For the text-containing cell, return its midpoint in [x, y] coordinate format. 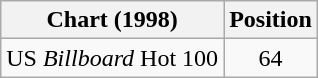
64 [271, 58]
Chart (1998) [112, 20]
Position [271, 20]
US Billboard Hot 100 [112, 58]
